Identify which cell holds the provided text, then report its (X, Y) central coordinate. 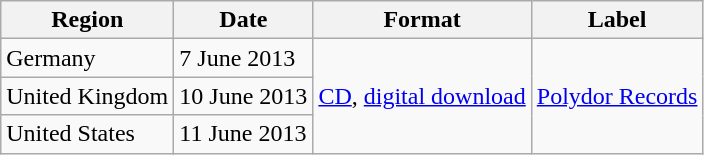
United States (88, 134)
Region (88, 20)
Polydor Records (617, 96)
Format (422, 20)
10 June 2013 (244, 96)
CD, digital download (422, 96)
United Kingdom (88, 96)
Label (617, 20)
7 June 2013 (244, 58)
11 June 2013 (244, 134)
Germany (88, 58)
Date (244, 20)
